Capture the cell that displays the provided text and extract its [X, Y] central coordinate. 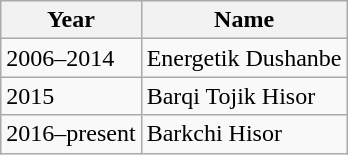
2015 [71, 96]
Year [71, 20]
2006–2014 [71, 58]
Barqi Tojik Hisor [244, 96]
Name [244, 20]
2016–present [71, 134]
Energetik Dushanbe [244, 58]
Barkchi Hisor [244, 134]
